For the text-containing cell, return its midpoint in (x, y) coordinate format. 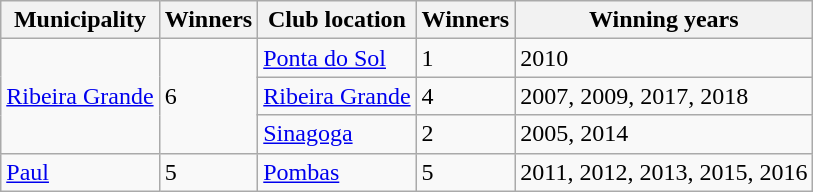
2011, 2012, 2013, 2015, 2016 (664, 172)
Pombas (337, 172)
1 (466, 58)
2007, 2009, 2017, 2018 (664, 96)
2005, 2014 (664, 134)
Sinagoga (337, 134)
Paul (80, 172)
6 (208, 96)
Winning years (664, 20)
Municipality (80, 20)
2 (466, 134)
Ponta do Sol (337, 58)
4 (466, 96)
Club location (337, 20)
2010 (664, 58)
